Capture the cell that displays the provided text and extract its (X, Y) central coordinate. 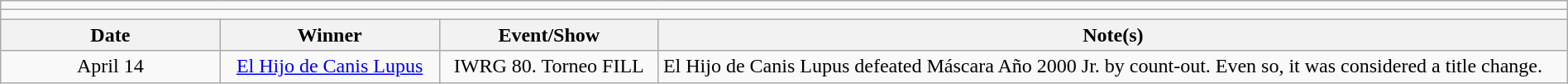
IWRG 80. Torneo FILL (549, 67)
April 14 (111, 67)
Date (111, 35)
El Hijo de Canis Lupus defeated Máscara Año 2000 Jr. by count-out. Even so, it was considered a title change. (1113, 67)
Note(s) (1113, 35)
Event/Show (549, 35)
El Hijo de Canis Lupus (329, 67)
Winner (329, 35)
